Locate the cell with the specified text and output its (x, y) center coordinate. 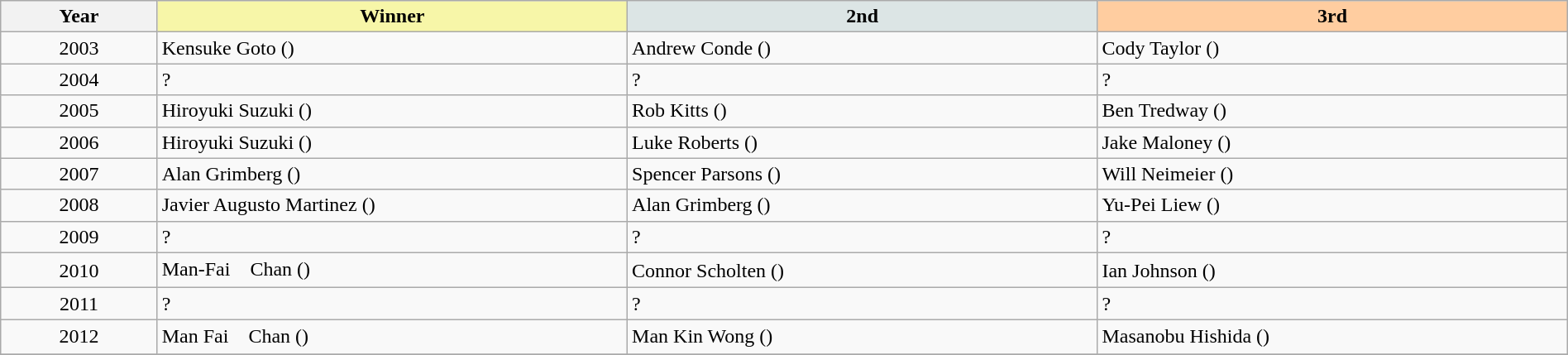
Man Kin Wong () (863, 338)
Masanobu Hishida () (1332, 338)
2004 (79, 79)
Javier Augusto Martinez () (392, 205)
Winner (392, 17)
Andrew Conde () (863, 48)
2008 (79, 205)
Yu-Pei Liew () (1332, 205)
Luke Roberts () (863, 142)
Rob Kitts () (863, 111)
Year (79, 17)
Ben Tredway () (1332, 111)
Connor Scholten () (863, 270)
2010 (79, 270)
Ian Johnson () (1332, 270)
Man-Fai Chan () (392, 270)
Cody Taylor () (1332, 48)
2007 (79, 174)
2003 (79, 48)
Jake Maloney () (1332, 142)
2011 (79, 304)
Kensuke Goto () (392, 48)
2012 (79, 338)
3rd (1332, 17)
2nd (863, 17)
2005 (79, 111)
2009 (79, 237)
Spencer Parsons () (863, 174)
Will Neimeier () (1332, 174)
Man Fai Chan () (392, 338)
2006 (79, 142)
